Search for the cell housing the specified text and yield its [x, y] center coordinate. 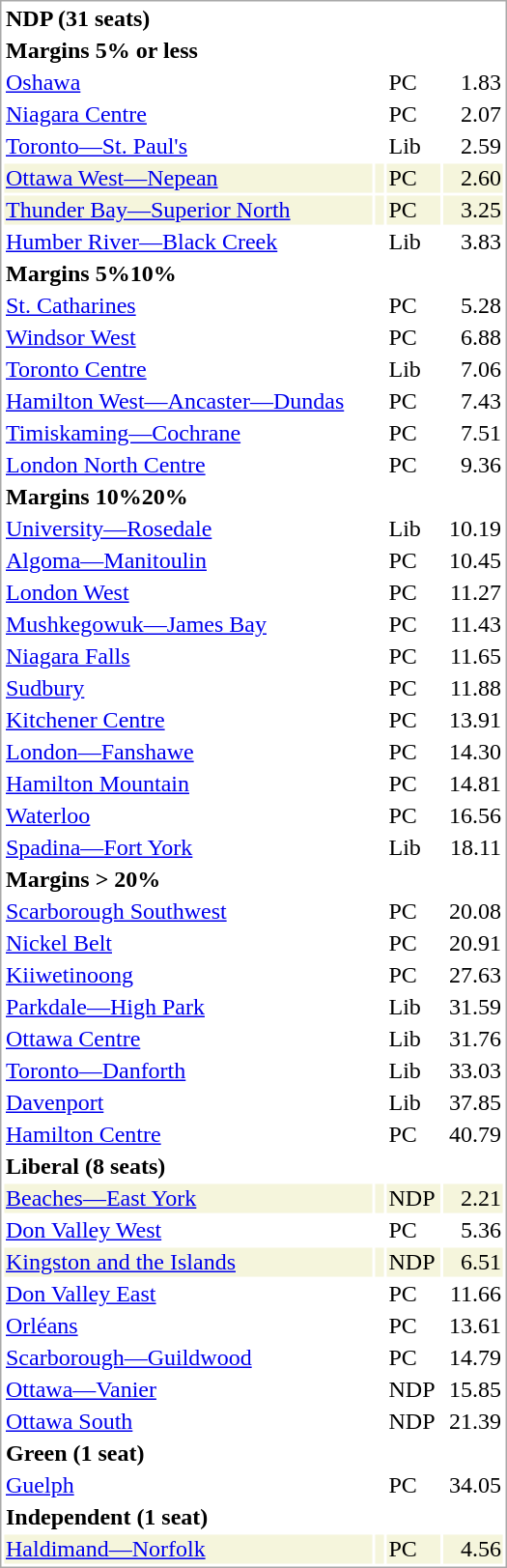
Ottawa South [187, 1421]
Hamilton West—Ancaster—Dundas [187, 401]
Sudbury [187, 689]
4.56 [473, 1549]
34.05 [473, 1485]
20.91 [473, 944]
Windsor West [187, 337]
Timiskaming—Cochrane [187, 434]
7.51 [473, 434]
18.11 [473, 847]
Niagara Falls [187, 656]
7.06 [473, 370]
13.91 [473, 720]
11.43 [473, 625]
Scarborough—Guildwood [187, 1357]
Kiiwetinoong [187, 975]
St. Catharines [187, 306]
16.56 [473, 816]
6.88 [473, 337]
Thunder Bay—Superior North [187, 210]
13.61 [473, 1326]
40.79 [473, 1135]
Margins 10%20% [187, 498]
Oshawa [187, 82]
11.66 [473, 1294]
University—Rosedale [187, 528]
7.43 [473, 401]
Davenport [187, 1102]
2.60 [473, 179]
10.45 [473, 561]
11.65 [473, 656]
Humber River—Black Creek [187, 242]
11.88 [473, 689]
Hamilton Mountain [187, 784]
Toronto—St. Paul's [187, 146]
Mushkegowuk—James Bay [187, 625]
Toronto—Danforth [187, 1071]
3.25 [473, 210]
Orléans [187, 1326]
31.59 [473, 1008]
Waterloo [187, 816]
Beaches—East York [187, 1199]
London North Centre [187, 465]
Green (1 seat) [187, 1454]
Algoma—Manitoulin [187, 561]
Liberal (8 seats) [187, 1166]
21.39 [473, 1421]
Hamilton Centre [187, 1135]
10.19 [473, 528]
Margins 5% or less [187, 51]
Kitchener Centre [187, 720]
Margins 5%10% [187, 273]
NDP (31 seats) [187, 18]
37.85 [473, 1102]
9.36 [473, 465]
5.36 [473, 1230]
5.28 [473, 306]
Independent (1 seat) [187, 1518]
1.83 [473, 82]
Don Valley East [187, 1294]
Ottawa—Vanier [187, 1390]
Parkdale—High Park [187, 1008]
Spadina—Fort York [187, 847]
31.76 [473, 1039]
20.08 [473, 911]
Kingston and the Islands [187, 1263]
2.21 [473, 1199]
Nickel Belt [187, 944]
Guelph [187, 1485]
27.63 [473, 975]
33.03 [473, 1071]
11.27 [473, 592]
Niagara Centre [187, 115]
Ottawa West—Nepean [187, 179]
6.51 [473, 1263]
Ottawa Centre [187, 1039]
14.79 [473, 1357]
Don Valley West [187, 1230]
London West [187, 592]
London—Fanshawe [187, 753]
2.59 [473, 146]
Haldimand—Norfolk [187, 1549]
Margins > 20% [187, 880]
Toronto Centre [187, 370]
14.30 [473, 753]
15.85 [473, 1390]
2.07 [473, 115]
Scarborough Southwest [187, 911]
3.83 [473, 242]
14.81 [473, 784]
